Provide the [x, y] coordinate of the cell's center where the given text is located.  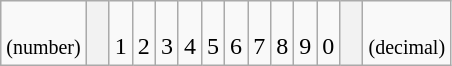
0 [328, 34]
1 [120, 34]
8 [282, 34]
2 [144, 34]
(decimal) [407, 34]
4 [190, 34]
3 [166, 34]
5 [214, 34]
9 [306, 34]
6 [236, 34]
(number) [44, 34]
7 [260, 34]
